Detect which cell encompasses the target text, then output its [X, Y] center coordinate. 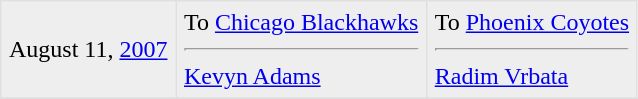
August 11, 2007 [88, 50]
To Chicago Blackhawks Kevyn Adams [302, 50]
To Phoenix Coyotes Radim Vrbata [532, 50]
